Capture the cell that displays the provided text and extract its (X, Y) central coordinate. 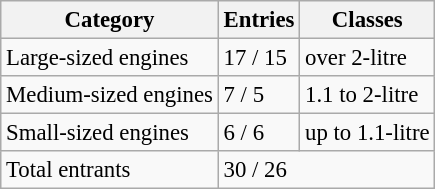
7 / 5 (258, 95)
Total entrants (110, 170)
over 2-litre (368, 58)
Medium-sized engines (110, 95)
Small-sized engines (110, 133)
Category (110, 20)
Large-sized engines (110, 58)
1.1 to 2-litre (368, 95)
30 / 26 (326, 170)
up to 1.1-litre (368, 133)
6 / 6 (258, 133)
Entries (258, 20)
Classes (368, 20)
17 / 15 (258, 58)
